Return (X, Y) of the center of cell containing provided text 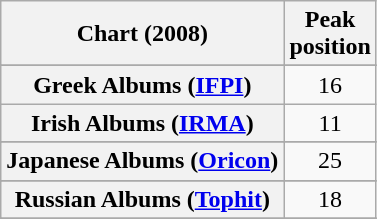
Greek Albums (IFPI) (142, 85)
18 (330, 199)
Irish Albums (IRMA) (142, 123)
Chart (2008) (142, 34)
25 (330, 161)
Peakposition (330, 34)
16 (330, 85)
Japanese Albums (Oricon) (142, 161)
11 (330, 123)
Russian Albums (Tophit) (142, 199)
